Pinpoint the cell where the given text exists, returning its [x, y] midpoint coordinate. 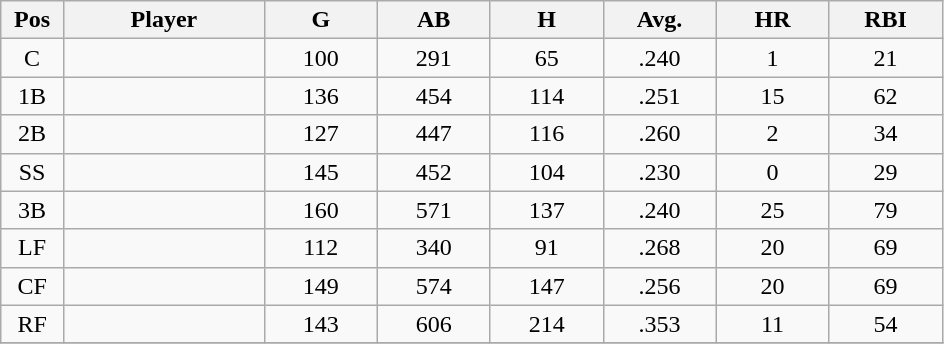
145 [320, 172]
H [546, 20]
29 [886, 172]
143 [320, 324]
454 [434, 96]
447 [434, 134]
.256 [660, 286]
452 [434, 172]
160 [320, 210]
G [320, 20]
112 [320, 248]
340 [434, 248]
54 [886, 324]
116 [546, 134]
100 [320, 58]
Pos [32, 20]
.230 [660, 172]
25 [772, 210]
1 [772, 58]
Player [164, 20]
291 [434, 58]
1B [32, 96]
3B [32, 210]
2 [772, 134]
AB [434, 20]
RF [32, 324]
149 [320, 286]
606 [434, 324]
C [32, 58]
.268 [660, 248]
.353 [660, 324]
571 [434, 210]
LF [32, 248]
136 [320, 96]
62 [886, 96]
574 [434, 286]
114 [546, 96]
0 [772, 172]
21 [886, 58]
147 [546, 286]
15 [772, 96]
SS [32, 172]
11 [772, 324]
Avg. [660, 20]
79 [886, 210]
65 [546, 58]
127 [320, 134]
2B [32, 134]
214 [546, 324]
34 [886, 134]
CF [32, 286]
HR [772, 20]
.260 [660, 134]
.251 [660, 96]
RBI [886, 20]
137 [546, 210]
104 [546, 172]
91 [546, 248]
